For the text-containing cell, return its midpoint in (X, Y) coordinate format. 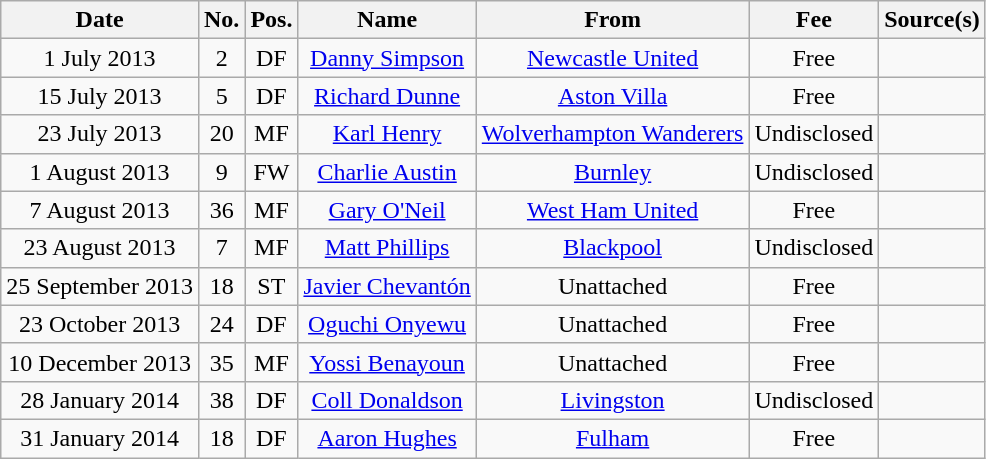
9 (221, 172)
Livingston (612, 400)
Fee (814, 20)
7 (221, 248)
Blackpool (612, 248)
Source(s) (932, 20)
31 January 2014 (100, 438)
Richard Dunne (387, 96)
Newcastle United (612, 58)
Yossi Benayoun (387, 362)
1 August 2013 (100, 172)
ST (272, 286)
Matt Phillips (387, 248)
38 (221, 400)
15 July 2013 (100, 96)
Fulham (612, 438)
Javier Chevantón (387, 286)
Charlie Austin (387, 172)
25 September 2013 (100, 286)
Oguchi Onyewu (387, 324)
Burnley (612, 172)
35 (221, 362)
23 August 2013 (100, 248)
Aaron Hughes (387, 438)
7 August 2013 (100, 210)
2 (221, 58)
Gary O'Neil (387, 210)
23 July 2013 (100, 134)
5 (221, 96)
Karl Henry (387, 134)
From (612, 20)
Date (100, 20)
Danny Simpson (387, 58)
28 January 2014 (100, 400)
West Ham United (612, 210)
Pos. (272, 20)
Name (387, 20)
No. (221, 20)
FW (272, 172)
20 (221, 134)
1 July 2013 (100, 58)
Wolverhampton Wanderers (612, 134)
Aston Villa (612, 96)
36 (221, 210)
Coll Donaldson (387, 400)
10 December 2013 (100, 362)
24 (221, 324)
23 October 2013 (100, 324)
